Return (x, y) of the center of cell containing provided text 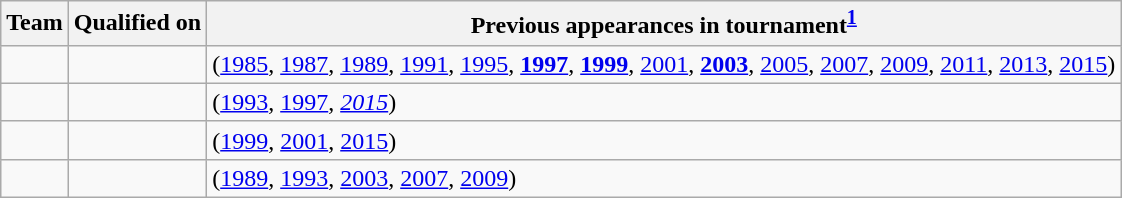
(1989, 1993, 2003, 2007, 2009) (664, 178)
Qualified on (137, 24)
(1999, 2001, 2015) (664, 140)
Team (35, 24)
Previous appearances in tournament1 (664, 24)
(1993, 1997, 2015) (664, 102)
(1985, 1987, 1989, 1991, 1995, 1997, 1999, 2001, 2003, 2005, 2007, 2009, 2011, 2013, 2015) (664, 64)
